Find where the given text appears and provide that cell's center as (x, y) coordinate. 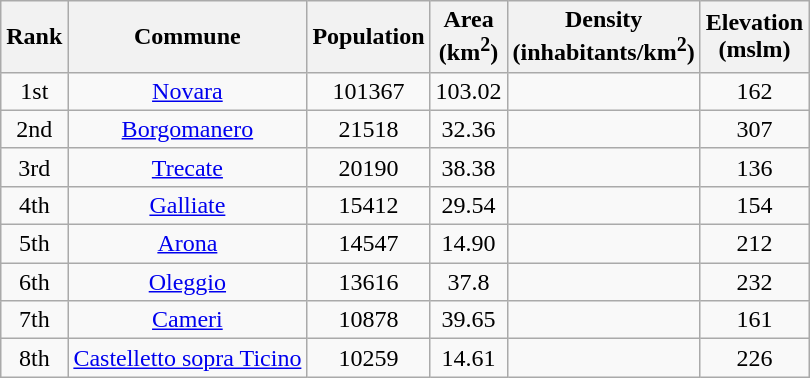
Arona (188, 244)
Population (368, 37)
38.38 (468, 167)
103.02 (468, 91)
Elevation (mslm) (754, 37)
Trecate (188, 167)
7th (34, 320)
14.61 (468, 358)
Cameri (188, 320)
Density (inhabitants/km2) (604, 37)
Castelletto sopra Ticino (188, 358)
39.65 (468, 320)
10259 (368, 358)
Rank (34, 37)
10878 (368, 320)
13616 (368, 282)
29.54 (468, 205)
4th (34, 205)
15412 (368, 205)
32.36 (468, 129)
14547 (368, 244)
Commune (188, 37)
212 (754, 244)
101367 (368, 91)
2nd (34, 129)
14.90 (468, 244)
37.8 (468, 282)
136 (754, 167)
20190 (368, 167)
1st (34, 91)
Oleggio (188, 282)
154 (754, 205)
21518 (368, 129)
226 (754, 358)
307 (754, 129)
Galliate (188, 205)
8th (34, 358)
232 (754, 282)
162 (754, 91)
Area (km2) (468, 37)
Novara (188, 91)
161 (754, 320)
Borgomanero (188, 129)
5th (34, 244)
3rd (34, 167)
6th (34, 282)
